Output the [x, y] coordinate of the center of the cell containing the given text.  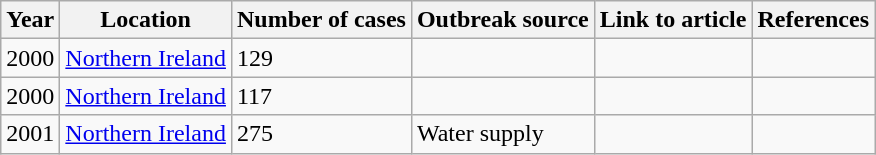
Outbreak source [502, 20]
Location [146, 20]
Number of cases [321, 20]
References [814, 20]
Link to article [673, 20]
Water supply [502, 134]
Year [30, 20]
129 [321, 58]
117 [321, 96]
275 [321, 134]
2001 [30, 134]
